Locate the cell with the specified text and output its [x, y] center coordinate. 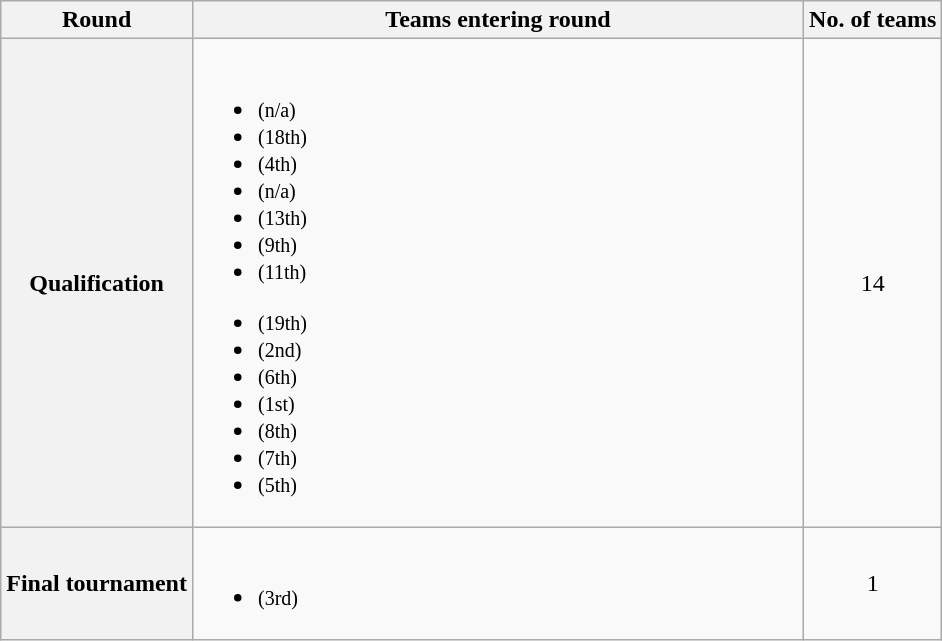
1 [873, 584]
Teams entering round [498, 20]
(n/a) (18th) (4th) (n/a) (13th) (9th) (11th) (19th) (2nd) (6th) (1st) (8th) (7th) (5th) [498, 283]
No. of teams [873, 20]
Qualification [97, 283]
(3rd) [498, 584]
14 [873, 283]
Final tournament [97, 584]
Round [97, 20]
